Search for the cell housing the specified text and yield its [X, Y] center coordinate. 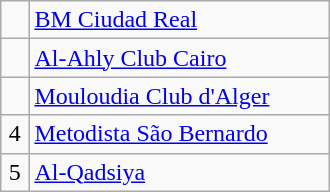
Al-Qadsiya [179, 172]
5 [15, 172]
Metodista São Bernardo [179, 134]
Mouloudia Club d'Alger [179, 96]
4 [15, 134]
Al-Ahly Club Cairo [179, 58]
BM Ciudad Real [179, 20]
